Determine the (x, y) coordinate at the center of the cell enclosing the given text.  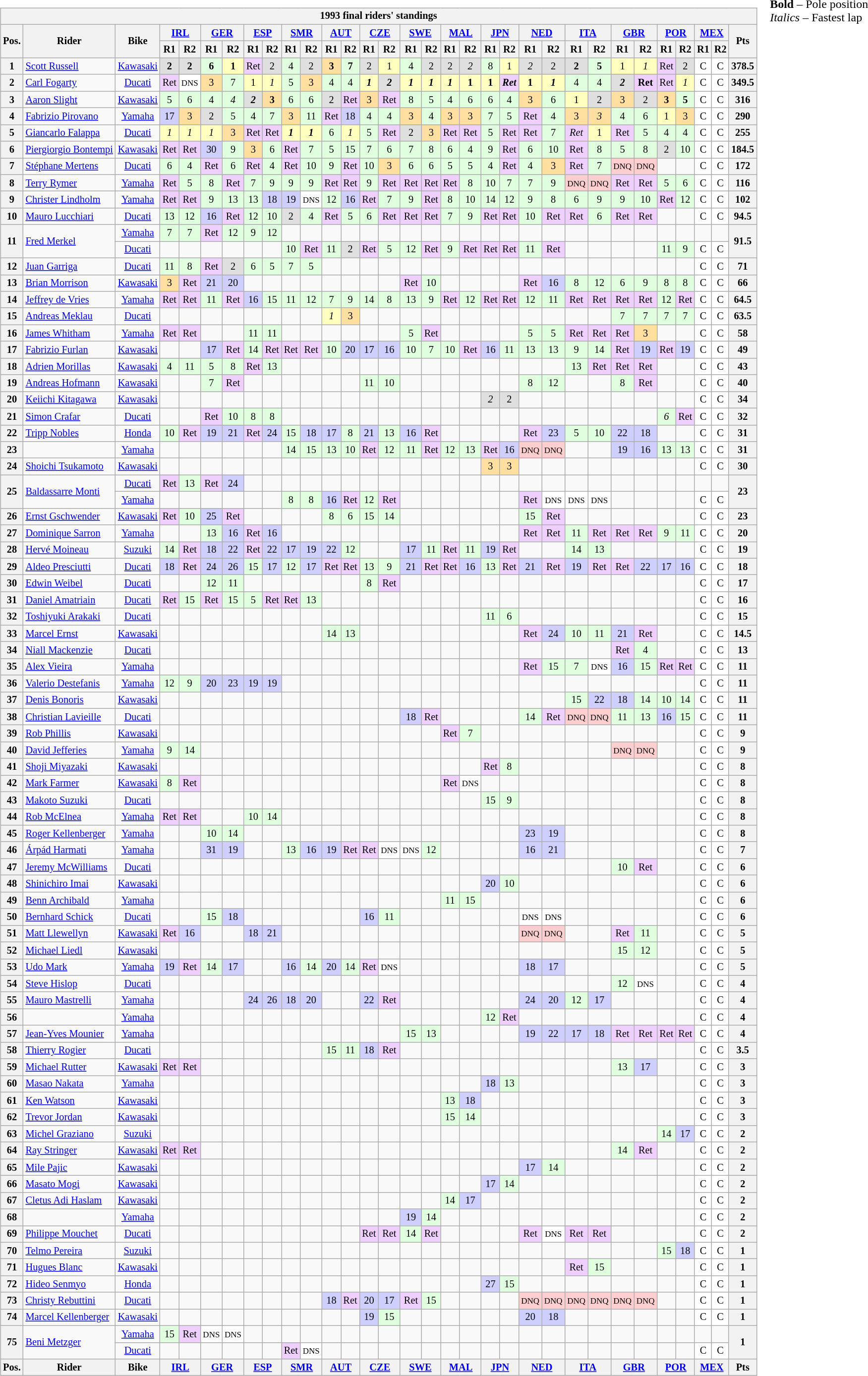
Brian Morrison (69, 283)
38 (12, 717)
36 (12, 684)
Telmo Pereira (69, 1251)
70 (12, 1251)
Toshiyuki Arakaki (69, 617)
Shoji Miyazaki (69, 767)
48 (12, 884)
61 (12, 1100)
52 (12, 950)
Scott Russell (69, 66)
Baldassarre Monti (69, 492)
Jeffrey de Vries (69, 300)
Carl Fogarty (69, 83)
172 (743, 167)
Stéphane Mertens (69, 167)
63 (12, 1134)
35 (12, 667)
Mark Farmer (69, 784)
316 (743, 100)
47 (12, 867)
Jeremy McWilliams (69, 867)
Mauro Lucchiari (69, 217)
63.5 (743, 316)
64 (12, 1150)
29 (12, 567)
Udo Mark (69, 967)
Denis Bonoris (69, 700)
Fred Merkel (69, 241)
65 (12, 1167)
94.5 (743, 217)
Andreas Hofmann (69, 383)
Adrien Morillas (69, 366)
David Jefferies (69, 750)
Steve Hislop (69, 984)
Michael Rutter (69, 1067)
Christer Lindholm (69, 200)
64.5 (743, 300)
Keiichi Kitagawa (69, 400)
Hugues Blanc (69, 1267)
349.5 (743, 83)
Benn Archibald (69, 900)
74 (12, 1318)
Fabrizio Pirovano (69, 116)
59 (12, 1067)
Árpád Harmati (69, 850)
73 (12, 1301)
Fabrizio Furlan (69, 350)
Niall Mackenzie (69, 650)
68 (12, 1217)
55 (12, 1000)
Edwin Weibel (69, 583)
Andreas Meklau (69, 316)
Rob McElnea (69, 817)
75 (12, 1342)
37 (12, 700)
290 (743, 116)
184.5 (743, 150)
Beni Metzger (69, 1342)
53 (12, 967)
44 (12, 817)
91.5 (743, 241)
Roger Kellenberger (69, 834)
Giancarlo Falappa (69, 133)
Ray Stringer (69, 1150)
Rob Phillis (69, 734)
28 (12, 550)
378.5 (743, 66)
50 (12, 917)
42 (12, 784)
Shoichi Tsukamoto (69, 466)
Daniel Amatriain (69, 600)
Christian Lavieille (69, 717)
Matt Llewellyn (69, 934)
51 (12, 934)
Marcel Kellenberger (69, 1318)
Tripp Nobles (69, 433)
62 (12, 1117)
54 (12, 984)
72 (12, 1284)
Juan Garriga (69, 266)
Michel Graziano (69, 1134)
57 (12, 1034)
Jean-Yves Mounier (69, 1034)
41 (12, 767)
Aldeo Presciutti (69, 567)
56 (12, 1017)
Piergiorgio Bontempi (69, 150)
Shinichiro Imai (69, 884)
Terry Rymer (69, 183)
Dominique Sarron (69, 533)
Aaron Slight (69, 100)
1993 final riders' standings (379, 16)
Cletus Adi Haslam (69, 1201)
46 (12, 850)
Hideo Senmyo (69, 1284)
Ernst Gschwender (69, 516)
255 (743, 133)
Mile Pajic (69, 1167)
Makoto Suzuki (69, 800)
James Whitham (69, 333)
69 (12, 1234)
Philippe Mouchet (69, 1234)
60 (12, 1084)
Ken Watson (69, 1100)
Alex Vieira (69, 667)
Hervé Moineau (69, 550)
Mauro Mastrelli (69, 1000)
33 (12, 633)
Christy Rebuttini (69, 1301)
67 (12, 1201)
102 (743, 200)
14.5 (743, 633)
Michael Liedl (69, 950)
Trevor Jordan (69, 1117)
3.5 (743, 1050)
116 (743, 183)
39 (12, 734)
Masao Nakata (69, 1084)
Valerio Destefanis (69, 684)
45 (12, 834)
Masato Mogi (69, 1184)
Thierry Rogier (69, 1050)
Marcel Ernst (69, 633)
Simon Crafar (69, 416)
Bernhard Schick (69, 917)
